From the cell containing the given text, extract its center point as [x, y] coordinate. 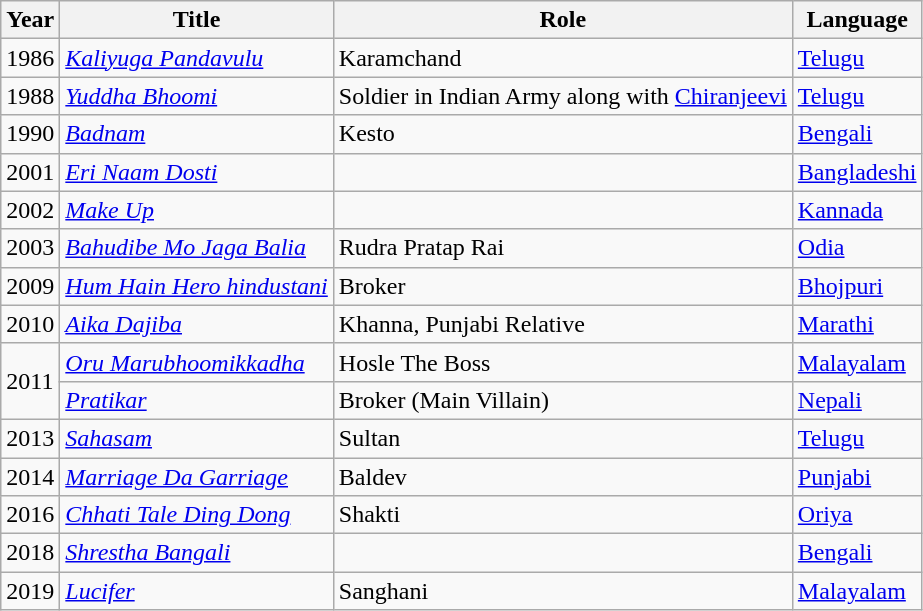
Lucifer [197, 591]
Sultan [562, 438]
2018 [30, 553]
Karamchand [562, 58]
1986 [30, 58]
2013 [30, 438]
Shakti [562, 515]
2001 [30, 172]
Year [30, 20]
1988 [30, 96]
Pratikar [197, 400]
2009 [30, 286]
Bahudibe Mo Jaga Balia [197, 248]
Kannada [857, 210]
2019 [30, 591]
Role [562, 20]
Baldev [562, 477]
2002 [30, 210]
Marathi [857, 324]
Bhojpuri [857, 286]
Marriage Da Garriage [197, 477]
Rudra Pratap Rai [562, 248]
Kaliyuga Pandavulu [197, 58]
Bangladeshi [857, 172]
Soldier in Indian Army along with Chiranjeevi [562, 96]
Shrestha Bangali [197, 553]
Language [857, 20]
Badnam [197, 134]
Odia [857, 248]
Eri Naam Dosti [197, 172]
Nepali [857, 400]
Sahasam [197, 438]
Oru Marubhoomikkadha [197, 362]
Punjabi [857, 477]
2010 [30, 324]
2014 [30, 477]
Title [197, 20]
Hum Hain Hero hindustani [197, 286]
2011 [30, 381]
Make Up [197, 210]
Broker (Main Villain) [562, 400]
Khanna, Punjabi Relative [562, 324]
Aika Dajiba [197, 324]
Broker [562, 286]
2003 [30, 248]
Yuddha Bhoomi [197, 96]
Oriya [857, 515]
2016 [30, 515]
Chhati Tale Ding Dong [197, 515]
1990 [30, 134]
Kesto [562, 134]
Hosle The Boss [562, 362]
Sanghani [562, 591]
